Identify which cell holds the provided text, then report its (x, y) central coordinate. 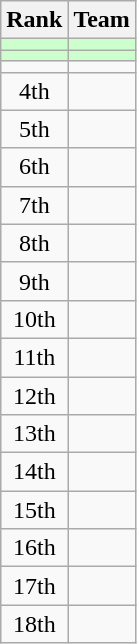
4th (34, 91)
13th (34, 434)
Rank (34, 20)
14th (34, 472)
7th (34, 205)
16th (34, 548)
6th (34, 167)
12th (34, 395)
17th (34, 586)
5th (34, 129)
Team (102, 20)
18th (34, 624)
15th (34, 510)
8th (34, 243)
10th (34, 319)
11th (34, 357)
9th (34, 281)
